Scan for the cell matching the given text and deliver its (x, y) coordinate at center. 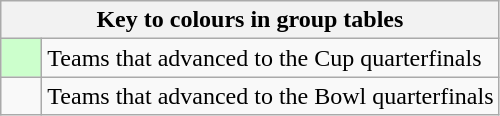
Teams that advanced to the Cup quarterfinals (270, 58)
Teams that advanced to the Bowl quarterfinals (270, 96)
Key to colours in group tables (250, 20)
